Return the (X, Y) coordinate for the center point of the cell that contains the specified text.  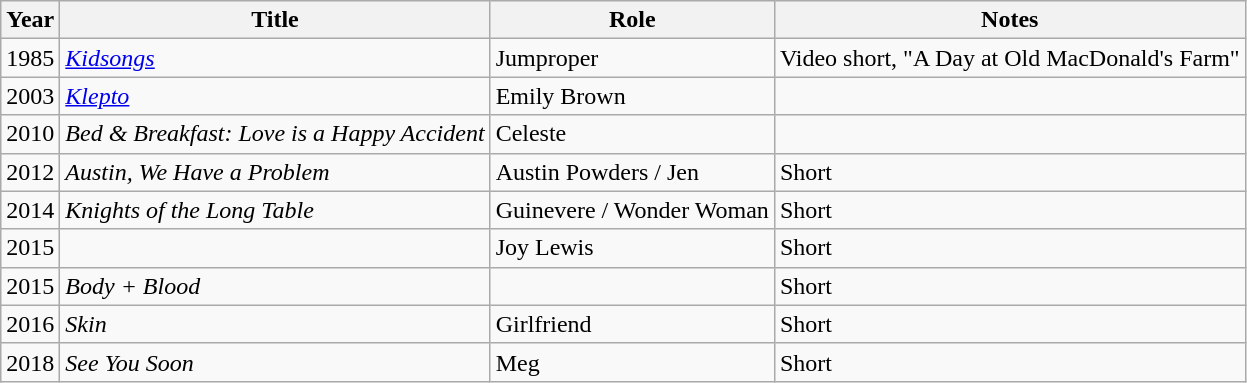
2018 (30, 362)
Knights of the Long Table (275, 210)
Emily Brown (632, 96)
Body + Blood (275, 286)
Year (30, 20)
Joy Lewis (632, 248)
Jumproper (632, 58)
Klepto (275, 96)
Celeste (632, 134)
Video short, "A Day at Old MacDonald's Farm" (1010, 58)
Skin (275, 324)
2003 (30, 96)
2012 (30, 172)
Austin, We Have a Problem (275, 172)
Title (275, 20)
Girlfriend (632, 324)
2010 (30, 134)
Kidsongs (275, 58)
Meg (632, 362)
2016 (30, 324)
See You Soon (275, 362)
1985 (30, 58)
Guinevere / Wonder Woman (632, 210)
Notes (1010, 20)
Bed & Breakfast: Love is a Happy Accident (275, 134)
Austin Powders / Jen (632, 172)
Role (632, 20)
2014 (30, 210)
